Find where the given text appears and provide that cell's center as (x, y) coordinate. 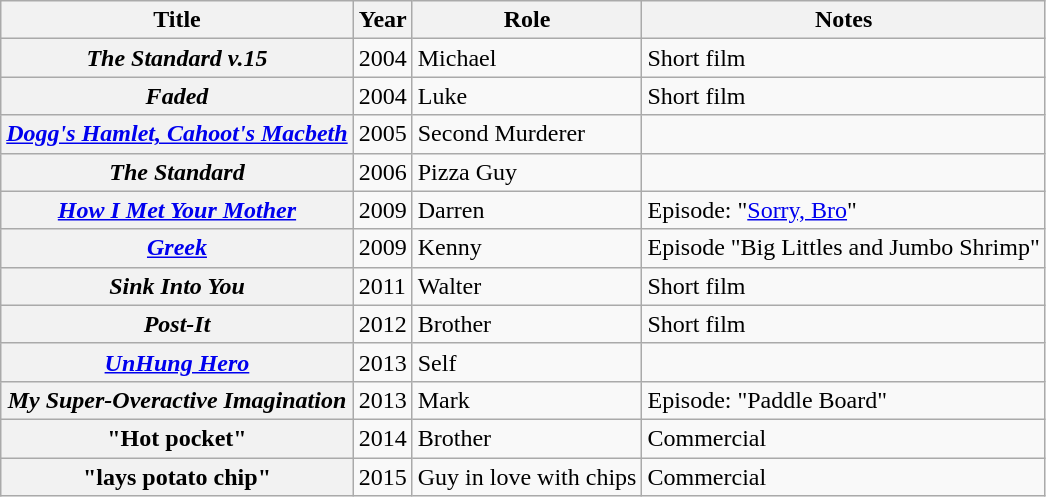
Year (382, 20)
How I Met Your Mother (177, 210)
Notes (844, 20)
2012 (382, 324)
Michael (527, 58)
"lays potato chip" (177, 477)
Walter (527, 286)
Dogg's Hamlet, Cahoot's Macbeth (177, 134)
2011 (382, 286)
Luke (527, 96)
"Hot pocket" (177, 438)
2014 (382, 438)
Post-It (177, 324)
2005 (382, 134)
Episode "Big Littles and Jumbo Shrimp" (844, 248)
Role (527, 20)
Title (177, 20)
Kenny (527, 248)
Self (527, 362)
Pizza Guy (527, 172)
Greek (177, 248)
Second Murderer (527, 134)
The Standard v.15 (177, 58)
Darren (527, 210)
2006 (382, 172)
2015 (382, 477)
Faded (177, 96)
Episode: "Sorry, Bro" (844, 210)
Mark (527, 400)
The Standard (177, 172)
Sink Into You (177, 286)
UnHung Hero (177, 362)
My Super-Overactive Imagination (177, 400)
Episode: "Paddle Board" (844, 400)
Guy in love with chips (527, 477)
